Output the [X, Y] coordinate of the center of the cell containing the given text.  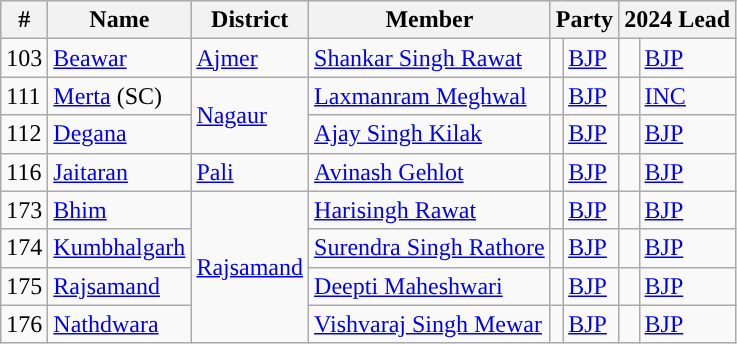
Jaitaran [120, 172]
# [24, 20]
Kumbhalgarh [120, 248]
Name [120, 20]
Surendra Singh Rathore [430, 248]
Deepti Maheshwari [430, 286]
Beawar [120, 58]
176 [24, 324]
Ajay Singh Kilak [430, 134]
Nagaur [250, 115]
INC [688, 96]
175 [24, 286]
Vishvaraj Singh Mewar [430, 324]
112 [24, 134]
103 [24, 58]
Harisingh Rawat [430, 210]
173 [24, 210]
Party [584, 20]
116 [24, 172]
Shankar Singh Rawat [430, 58]
Avinash Gehlot [430, 172]
Merta (SC) [120, 96]
Degana [120, 134]
Bhim [120, 210]
Pali [250, 172]
Ajmer [250, 58]
111 [24, 96]
Laxmanram Meghwal [430, 96]
Nathdwara [120, 324]
174 [24, 248]
2024 Lead [678, 20]
Member [430, 20]
District [250, 20]
